Search for the cell housing the specified text and yield its (X, Y) center coordinate. 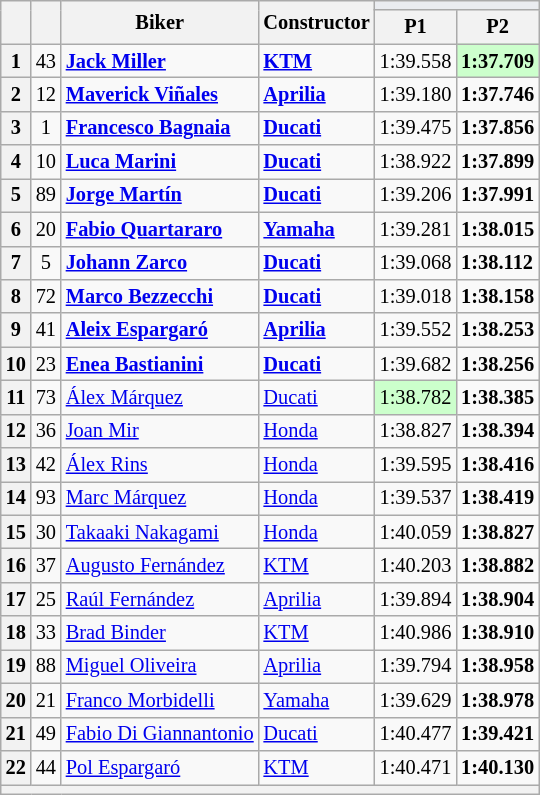
16 (16, 565)
3 (16, 128)
1:39.552 (416, 330)
1:37.991 (498, 195)
18 (16, 633)
1:39.068 (416, 263)
33 (46, 633)
1:37.709 (498, 61)
25 (46, 599)
Marco Bezzecchi (160, 296)
88 (46, 666)
1:38.922 (416, 162)
Francesco Bagnaia (160, 128)
Maverick Viñales (160, 94)
93 (46, 498)
Jorge Martín (160, 195)
Álex Márquez (160, 397)
1:40.471 (416, 767)
43 (46, 61)
Jack Miller (160, 61)
17 (16, 599)
Fabio Di Giannantonio (160, 734)
23 (46, 364)
9 (16, 330)
1:40.059 (416, 532)
Miguel Oliveira (160, 666)
89 (46, 195)
1:37.899 (498, 162)
Joan Mir (160, 431)
Constructor (317, 22)
1:40.477 (416, 734)
Luca Marini (160, 162)
1:38.910 (498, 633)
1:39.629 (416, 700)
1:40.203 (416, 565)
36 (46, 431)
2 (16, 94)
Aleix Espargaró (160, 330)
Fabio Quartararo (160, 229)
1:39.206 (416, 195)
1:38.882 (498, 565)
15 (16, 532)
1:38.015 (498, 229)
42 (46, 465)
13 (16, 465)
P1 (416, 27)
1:38.419 (498, 498)
1:38.978 (498, 700)
1:39.281 (416, 229)
P2 (498, 27)
Raúl Fernández (160, 599)
72 (46, 296)
1:38.958 (498, 666)
1:39.558 (416, 61)
1:39.475 (416, 128)
1:39.018 (416, 296)
Augusto Fernández (160, 565)
1:37.856 (498, 128)
1:39.894 (416, 599)
1:38.112 (498, 263)
1:38.385 (498, 397)
1:38.904 (498, 599)
41 (46, 330)
14 (16, 498)
1:39.794 (416, 666)
1:39.595 (416, 465)
1:39.180 (416, 94)
11 (16, 397)
Franco Morbidelli (160, 700)
Marc Márquez (160, 498)
Brad Binder (160, 633)
1:38.158 (498, 296)
19 (16, 666)
22 (16, 767)
Pol Espargaró (160, 767)
49 (46, 734)
1:40.130 (498, 767)
Biker (160, 22)
1:39.537 (416, 498)
1:38.394 (498, 431)
7 (16, 263)
1:37.746 (498, 94)
Takaaki Nakagami (160, 532)
Álex Rins (160, 465)
1:39.421 (498, 734)
Enea Bastianini (160, 364)
30 (46, 532)
1:38.253 (498, 330)
1:39.682 (416, 364)
1:38.256 (498, 364)
4 (16, 162)
Johann Zarco (160, 263)
1:38.416 (498, 465)
1:40.986 (416, 633)
73 (46, 397)
6 (16, 229)
37 (46, 565)
1:38.782 (416, 397)
44 (46, 767)
8 (16, 296)
